Identify which cell holds the provided text, then report its [x, y] central coordinate. 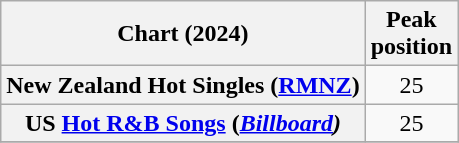
US Hot R&B Songs (Billboard) [183, 123]
Chart (2024) [183, 34]
New Zealand Hot Singles (RMNZ) [183, 85]
Peakposition [411, 34]
